Scan for the cell matching the given text and deliver its (x, y) coordinate at center. 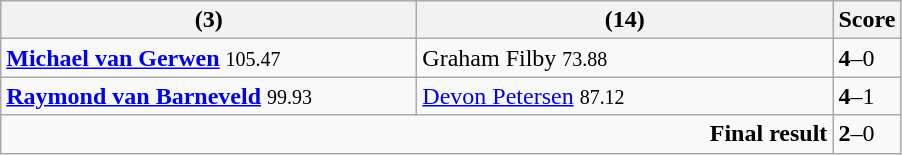
4–0 (867, 58)
Graham Filby 73.88 (625, 58)
Final result (417, 134)
2–0 (867, 134)
(3) (209, 20)
Score (867, 20)
Raymond van Barneveld 99.93 (209, 96)
Devon Petersen 87.12 (625, 96)
(14) (625, 20)
4–1 (867, 96)
Michael van Gerwen 105.47 (209, 58)
